Locate the cell with the specified text and output its [X, Y] center coordinate. 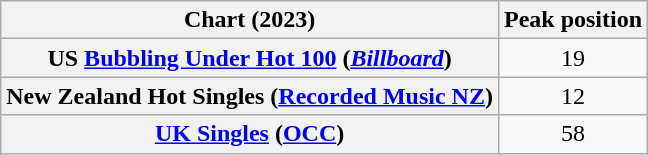
UK Singles (OCC) [250, 134]
US Bubbling Under Hot 100 (Billboard) [250, 58]
19 [572, 58]
58 [572, 134]
New Zealand Hot Singles (Recorded Music NZ) [250, 96]
Peak position [572, 20]
Chart (2023) [250, 20]
12 [572, 96]
